Determine the [X, Y] coordinate at the center of the cell enclosing the given text.  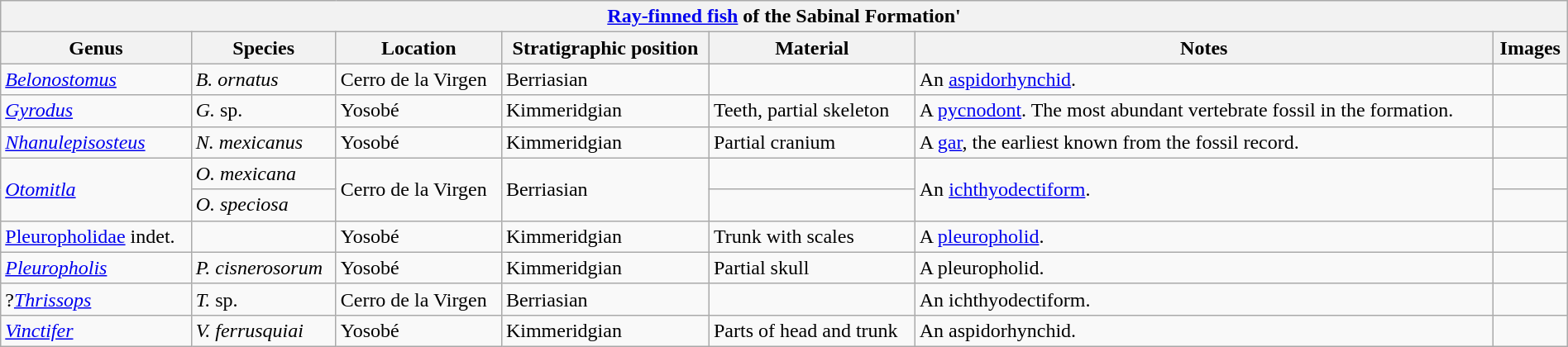
Stratigraphic position [605, 48]
V. ferrusquiai [263, 330]
Partial cranium [812, 142]
Notes [1204, 48]
Gyrodus [96, 111]
G. sp. [263, 111]
Trunk with scales [812, 236]
Partial skull [812, 268]
Species [263, 48]
P. cisnerosorum [263, 268]
A gar, the earliest known from the fossil record. [1204, 142]
O. speciosa [263, 205]
Images [1530, 48]
Pleuropholis [96, 268]
Belonostomus [96, 79]
A pycnodont. The most abundant vertebrate fossil in the formation. [1204, 111]
Genus [96, 48]
Parts of head and trunk [812, 330]
N. mexicanus [263, 142]
Vinctifer [96, 330]
O. mexicana [263, 173]
B. ornatus [263, 79]
Otomitla [96, 189]
Material [812, 48]
Teeth, partial skeleton [812, 111]
Location [418, 48]
Pleuropholidae indet. [96, 236]
T. sp. [263, 299]
Nhanulepisosteus [96, 142]
Ray-finned fish of the Sabinal Formation' [784, 17]
?Thrissops [96, 299]
